For the text-containing cell, return its midpoint in [X, Y] coordinate format. 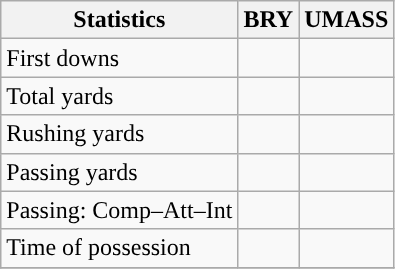
Time of possession [120, 248]
BRY [268, 20]
UMASS [346, 20]
Statistics [120, 20]
Passing: Comp–Att–Int [120, 210]
Total yards [120, 96]
First downs [120, 58]
Rushing yards [120, 134]
Passing yards [120, 172]
